Extract the (X, Y) coordinate from the center of the cell holding the provided text.  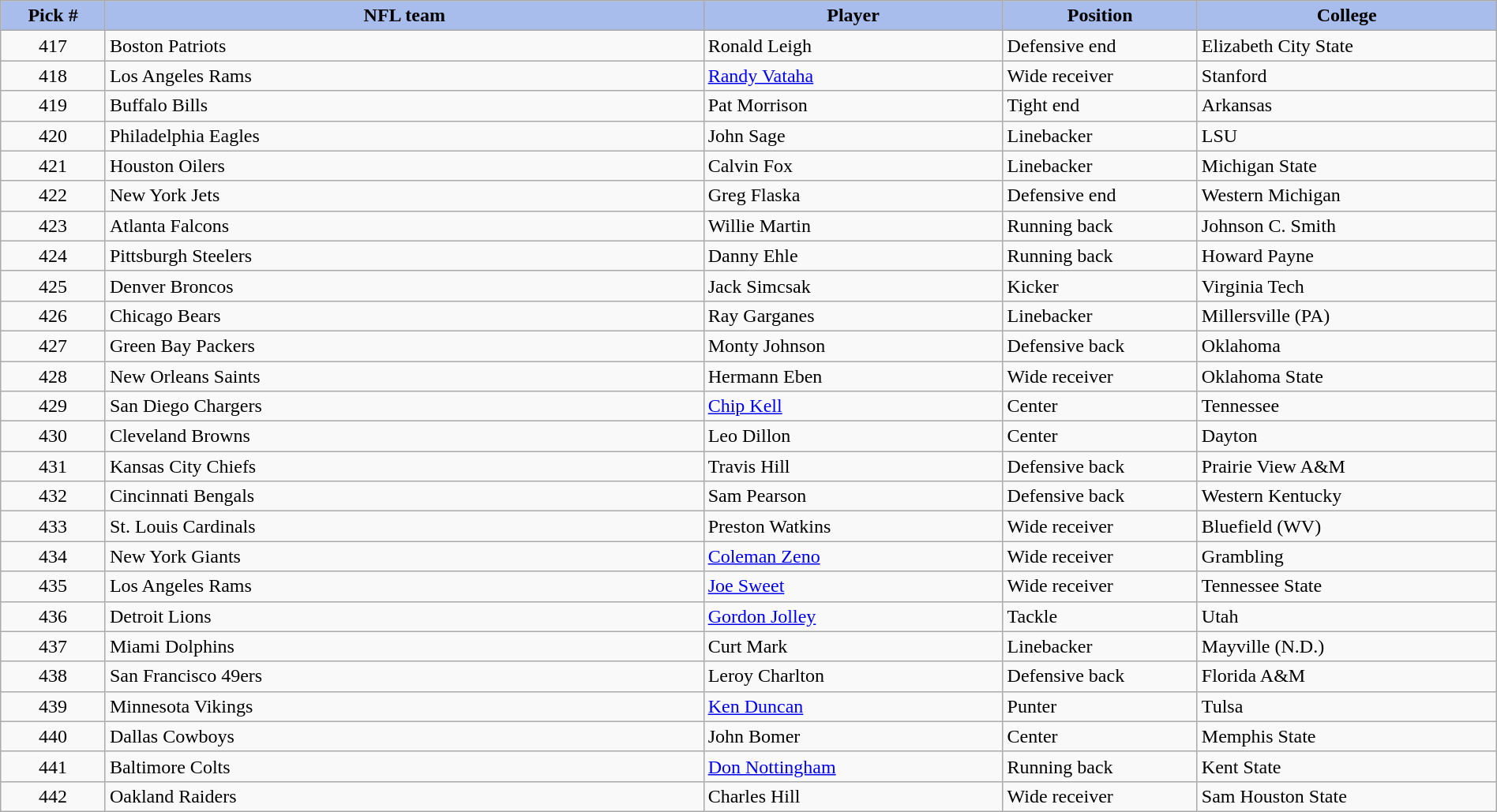
Denver Broncos (404, 286)
437 (54, 646)
Ken Duncan (853, 706)
436 (54, 616)
440 (54, 736)
Don Nottingham (853, 766)
428 (54, 376)
Willie Martin (853, 226)
427 (54, 346)
Kansas City Chiefs (404, 466)
Tennessee (1347, 406)
420 (54, 136)
Stanford (1347, 76)
Mayville (N.D.) (1347, 646)
Charles Hill (853, 796)
Baltimore Colts (404, 766)
Miami Dolphins (404, 646)
San Francisco 49ers (404, 676)
Michigan State (1347, 166)
431 (54, 466)
Curt Mark (853, 646)
Western Michigan (1347, 196)
Coleman Zeno (853, 556)
433 (54, 526)
Player (853, 16)
Sam Pearson (853, 496)
Arkansas (1347, 106)
Howard Payne (1347, 256)
Joe Sweet (853, 586)
Johnson C. Smith (1347, 226)
Oklahoma State (1347, 376)
New York Jets (404, 196)
438 (54, 676)
Grambling (1347, 556)
Hermann Eben (853, 376)
Buffalo Bills (404, 106)
432 (54, 496)
Elizabeth City State (1347, 46)
439 (54, 706)
Calvin Fox (853, 166)
Cincinnati Bengals (404, 496)
Ronald Leigh (853, 46)
Cleveland Browns (404, 436)
Western Kentucky (1347, 496)
John Bomer (853, 736)
College (1347, 16)
417 (54, 46)
Chip Kell (853, 406)
Oklahoma (1347, 346)
Kicker (1100, 286)
Dallas Cowboys (404, 736)
St. Louis Cardinals (404, 526)
Punter (1100, 706)
New Orleans Saints (404, 376)
Leo Dillon (853, 436)
Position (1100, 16)
426 (54, 316)
Tennessee State (1347, 586)
Dayton (1347, 436)
Kent State (1347, 766)
Chicago Bears (404, 316)
Randy Vataha (853, 76)
418 (54, 76)
Ray Garganes (853, 316)
Greg Flaska (853, 196)
Florida A&M (1347, 676)
Bluefield (WV) (1347, 526)
Atlanta Falcons (404, 226)
Travis Hill (853, 466)
New York Giants (404, 556)
Detroit Lions (404, 616)
422 (54, 196)
Pittsburgh Steelers (404, 256)
Jack Simcsak (853, 286)
419 (54, 106)
430 (54, 436)
Gordon Jolley (853, 616)
Tulsa (1347, 706)
Preston Watkins (853, 526)
Pat Morrison (853, 106)
John Sage (853, 136)
435 (54, 586)
425 (54, 286)
Pick # (54, 16)
Prairie View A&M (1347, 466)
Monty Johnson (853, 346)
421 (54, 166)
Tackle (1100, 616)
Virginia Tech (1347, 286)
Millersville (PA) (1347, 316)
NFL team (404, 16)
442 (54, 796)
Tight end (1100, 106)
Memphis State (1347, 736)
434 (54, 556)
Green Bay Packers (404, 346)
Sam Houston State (1347, 796)
Houston Oilers (404, 166)
429 (54, 406)
Oakland Raiders (404, 796)
441 (54, 766)
Leroy Charlton (853, 676)
424 (54, 256)
Minnesota Vikings (404, 706)
LSU (1347, 136)
423 (54, 226)
Philadelphia Eagles (404, 136)
Utah (1347, 616)
San Diego Chargers (404, 406)
Danny Ehle (853, 256)
Boston Patriots (404, 46)
